For the text-containing cell, return its midpoint in [X, Y] coordinate format. 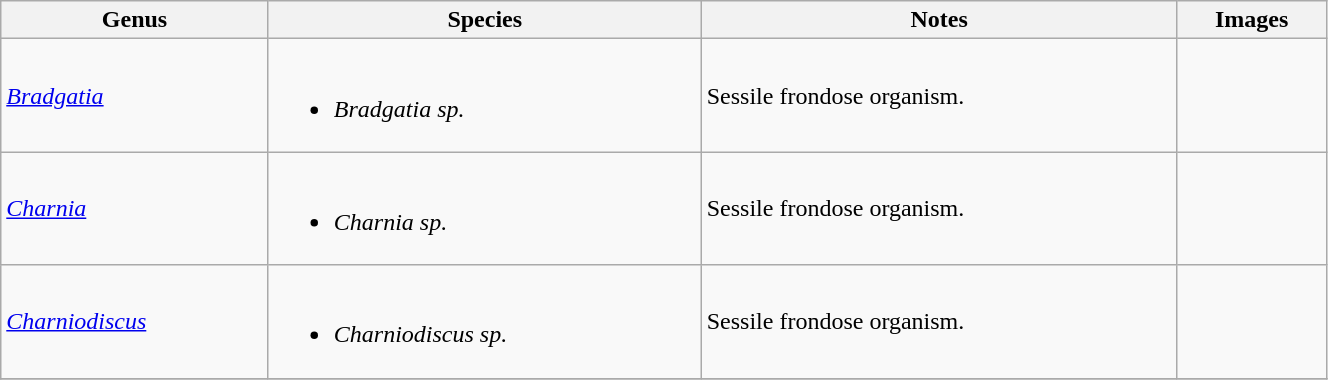
Images [1252, 20]
Bradgatia [135, 96]
Notes [939, 20]
Charniodiscus [135, 322]
Charnia sp. [484, 208]
Charnia [135, 208]
Genus [135, 20]
Charniodiscus sp. [484, 322]
Bradgatia sp. [484, 96]
Species [484, 20]
